Provide the [x, y] coordinate of the cell's center where the given text is located.  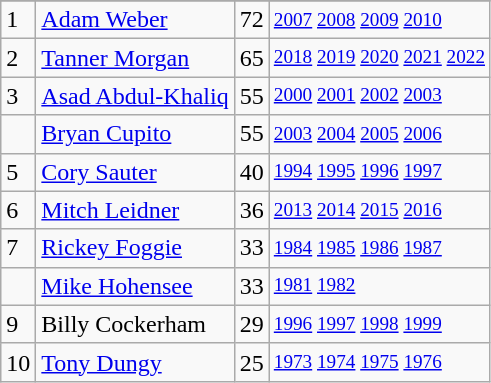
40 [252, 172]
2007 2008 2009 2010 [379, 20]
65 [252, 58]
10 [18, 362]
Asad Abdul-Khaliq [135, 96]
Tanner Morgan [135, 58]
Adam Weber [135, 20]
2018 2019 2020 2021 2022 [379, 58]
7 [18, 248]
72 [252, 20]
1996 1997 1998 1999 [379, 324]
9 [18, 324]
29 [252, 324]
Rickey Foggie [135, 248]
1973 1974 1975 1976 [379, 362]
Mike Hohensee [135, 286]
1994 1995 1996 1997 [379, 172]
1984 1985 1986 1987 [379, 248]
Cory Sauter [135, 172]
Billy Cockerham [135, 324]
2000 2001 2002 2003 [379, 96]
2013 2014 2015 2016 [379, 210]
25 [252, 362]
2 [18, 58]
1981 1982 [379, 286]
5 [18, 172]
Tony Dungy [135, 362]
Bryan Cupito [135, 134]
36 [252, 210]
Mitch Leidner [135, 210]
2003 2004 2005 2006 [379, 134]
1 [18, 20]
3 [18, 96]
6 [18, 210]
